Output the [x, y] coordinate of the center of the cell containing the given text.  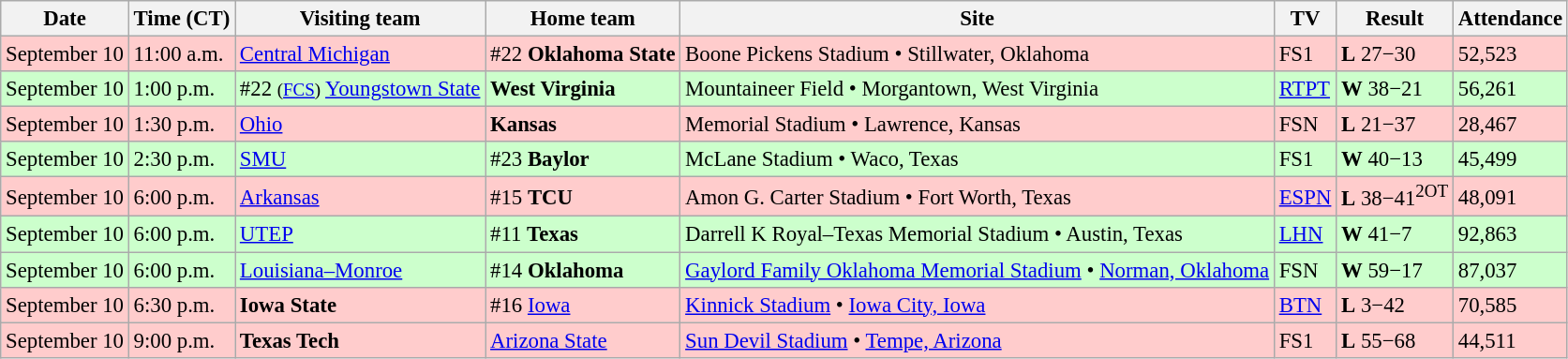
Texas Tech [360, 340]
45,499 [1510, 159]
87,037 [1510, 270]
Date [65, 19]
1:30 p.m. [182, 125]
Visiting team [360, 19]
#16 Iowa [583, 305]
UTEP [360, 234]
70,585 [1510, 305]
Attendance [1510, 19]
Amon G. Carter Stadium • Fort Worth, Texas [978, 197]
L 21−37 [1395, 125]
Time (CT) [182, 19]
2:30 p.m. [182, 159]
1:00 p.m. [182, 89]
#22 Oklahoma State [583, 54]
ESPN [1305, 197]
92,863 [1510, 234]
LHN [1305, 234]
28,467 [1510, 125]
Mountaineer Field • Morgantown, West Virginia [978, 89]
L 38−412OT [1395, 197]
W 59−17 [1395, 270]
Home team [583, 19]
9:00 p.m. [182, 340]
SMU [360, 159]
#23 Baylor [583, 159]
Gaylord Family Oklahoma Memorial Stadium • Norman, Oklahoma [978, 270]
West Virginia [583, 89]
Iowa State [360, 305]
Site [978, 19]
#22 (FCS) Youngstown State [360, 89]
BTN [1305, 305]
48,091 [1510, 197]
Kansas [583, 125]
Central Michigan [360, 54]
W 41−7 [1395, 234]
W 40−13 [1395, 159]
L 27−30 [1395, 54]
Arkansas [360, 197]
L 55−68 [1395, 340]
Sun Devil Stadium • Tempe, Arizona [978, 340]
Result [1395, 19]
Darrell K Royal–Texas Memorial Stadium • Austin, Texas [978, 234]
11:00 a.m. [182, 54]
McLane Stadium • Waco, Texas [978, 159]
TV [1305, 19]
6:30 p.m. [182, 305]
Louisiana–Monroe [360, 270]
W 38−21 [1395, 89]
Arizona State [583, 340]
Memorial Stadium • Lawrence, Kansas [978, 125]
Kinnick Stadium • Iowa City, Iowa [978, 305]
Boone Pickens Stadium • Stillwater, Oklahoma [978, 54]
L 3−42 [1395, 305]
44,511 [1510, 340]
56,261 [1510, 89]
Ohio [360, 125]
#11 Texas [583, 234]
RTPT [1305, 89]
#15 TCU [583, 197]
#14 Oklahoma [583, 270]
52,523 [1510, 54]
